Extract the [x, y] coordinate from the center of the cell holding the provided text.  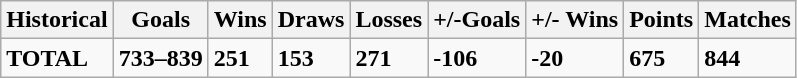
Matches [748, 20]
+/- Wins [575, 20]
Historical [57, 20]
Draws [311, 20]
153 [311, 58]
Points [662, 20]
844 [748, 58]
TOTAL [57, 58]
Goals [160, 20]
-106 [477, 58]
271 [389, 58]
675 [662, 58]
-20 [575, 58]
251 [240, 58]
Wins [240, 20]
Losses [389, 20]
733–839 [160, 58]
+/-Goals [477, 20]
